For the text-containing cell, return its midpoint in [x, y] coordinate format. 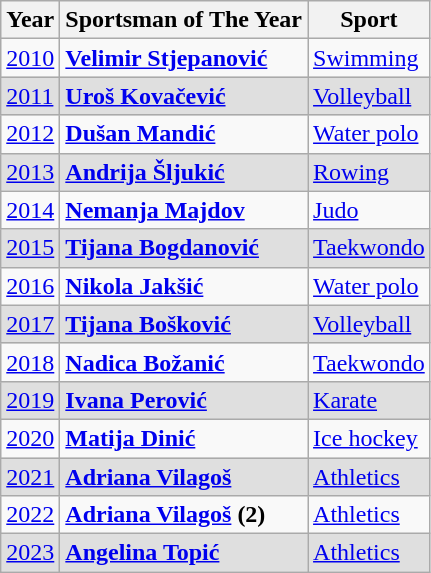
2020 [30, 438]
Matija Dinić [184, 438]
Andrija Šljukić [184, 172]
2019 [30, 400]
2010 [30, 58]
Nadica Božanić [184, 362]
Ivana Perović [184, 400]
Sportsman of The Year [184, 20]
2021 [30, 477]
Karate [370, 400]
2014 [30, 210]
2016 [30, 286]
Tijana Bogdanović [184, 248]
Angelina Topić [184, 553]
Judo [370, 210]
Nikola Jakšić [184, 286]
Ice hockey [370, 438]
2017 [30, 324]
2018 [30, 362]
Velimir Stjepanović [184, 58]
Swimming [370, 58]
Adriana Vilagoš (2) [184, 515]
Adriana Vilagoš [184, 477]
2015 [30, 248]
Year [30, 20]
Tijana Bošković [184, 324]
2022 [30, 515]
Dušan Mandić [184, 134]
Uroš Kovačević [184, 96]
2023 [30, 553]
Sport [370, 20]
Nemanja Majdov [184, 210]
2013 [30, 172]
Rowing [370, 172]
2012 [30, 134]
2011 [30, 96]
